Determine the (X, Y) coordinate at the center of the cell enclosing the given text.  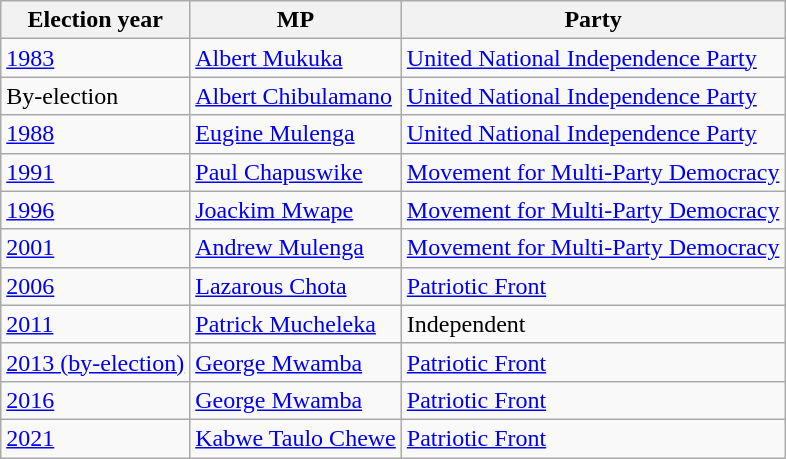
Joackim Mwape (296, 210)
1996 (96, 210)
2011 (96, 324)
By-election (96, 96)
2016 (96, 400)
2013 (by-election) (96, 362)
Andrew Mulenga (296, 248)
1983 (96, 58)
Albert Mukuka (296, 58)
Party (593, 20)
Lazarous Chota (296, 286)
Kabwe Taulo Chewe (296, 438)
2021 (96, 438)
2001 (96, 248)
Election year (96, 20)
Patrick Mucheleka (296, 324)
Paul Chapuswike (296, 172)
Eugine Mulenga (296, 134)
1988 (96, 134)
Albert Chibulamano (296, 96)
Independent (593, 324)
MP (296, 20)
1991 (96, 172)
2006 (96, 286)
